Search for the cell housing the specified text and yield its [X, Y] center coordinate. 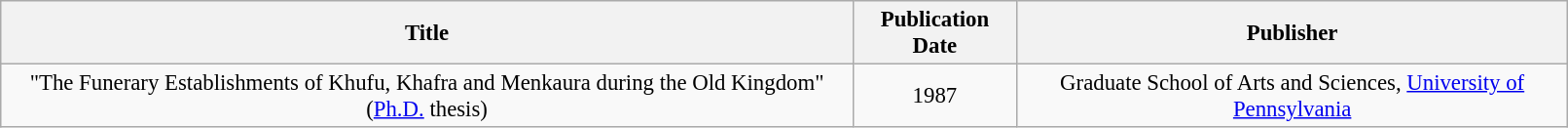
"The Funerary Establishments of Khufu, Khafra and Menkaura during the Old Kingdom" (Ph.D. thesis) [427, 96]
Graduate School of Arts and Sciences, University of Pennsylvania [1292, 96]
Publication Date [934, 33]
Title [427, 33]
1987 [934, 96]
Publisher [1292, 33]
